From the cell containing the given text, extract its center point as (x, y) coordinate. 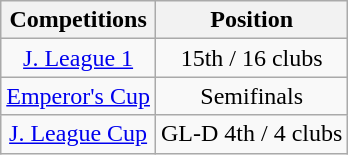
15th / 16 clubs (251, 58)
J. League Cup (78, 134)
Emperor's Cup (78, 96)
Competitions (78, 20)
Position (251, 20)
GL-D 4th / 4 clubs (251, 134)
Semifinals (251, 96)
J. League 1 (78, 58)
